Extract the [x, y] coordinate from the center of the cell holding the provided text.  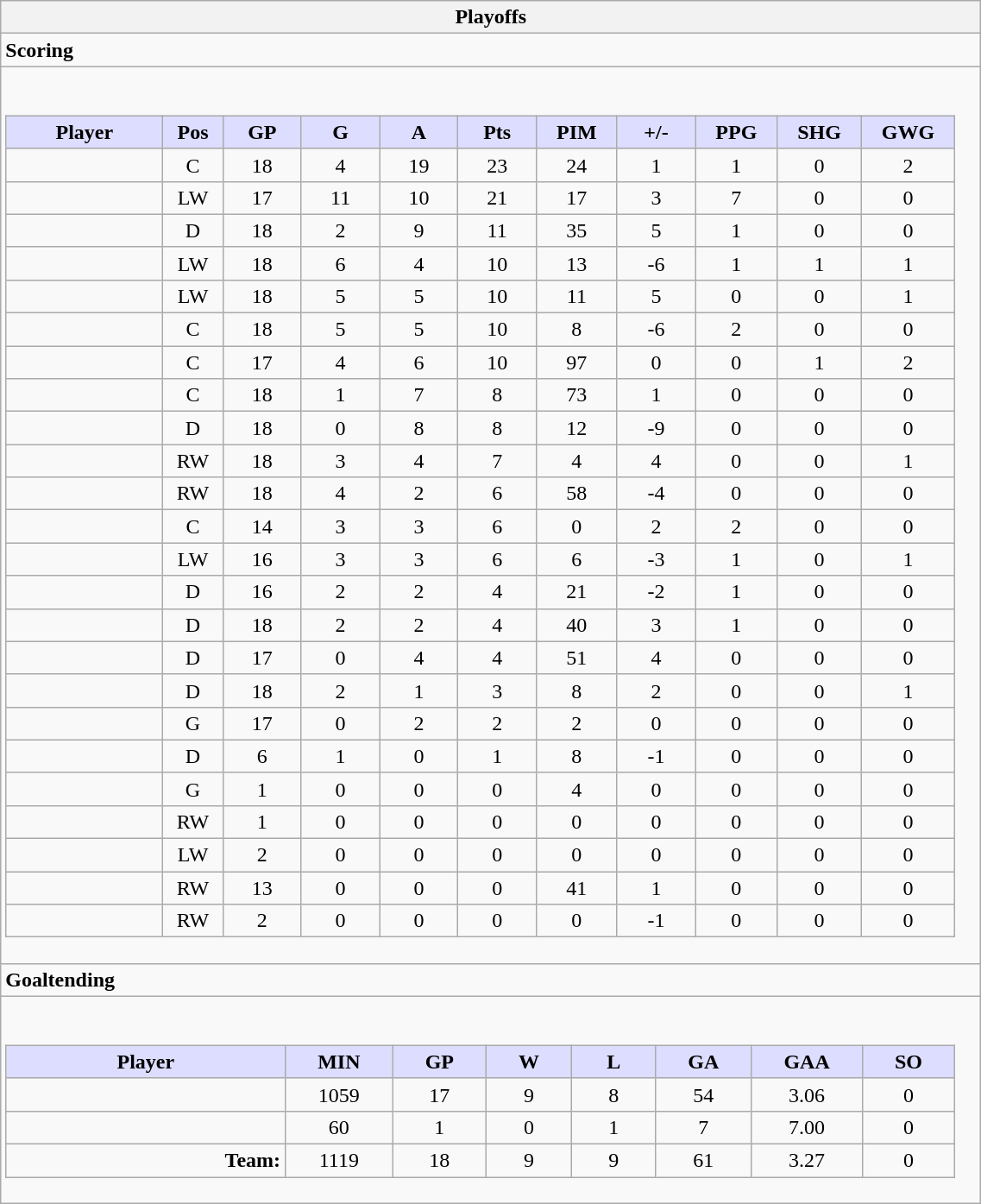
+/- [656, 132]
19 [419, 165]
3.06 [807, 1094]
GWG [908, 132]
PIM [577, 132]
Scoring [491, 50]
58 [577, 494]
GA [704, 1062]
Pos [193, 132]
51 [577, 658]
41 [577, 888]
24 [577, 165]
1059 [339, 1094]
GAA [807, 1062]
L [614, 1062]
Player MIN GP W L GA GAA SO 1059 17 9 8 54 3.06 0 60 1 0 1 7 7.00 0 Team: 1119 18 9 9 61 3.27 0 [491, 1100]
3.27 [807, 1161]
SO [908, 1062]
Goaltending [491, 980]
-9 [656, 428]
35 [577, 230]
W [530, 1062]
73 [577, 395]
60 [339, 1127]
A [419, 132]
Team: [146, 1161]
-4 [656, 494]
-2 [656, 592]
97 [577, 362]
1119 [339, 1161]
54 [704, 1094]
PPG [737, 132]
61 [704, 1161]
14 [262, 526]
Playoffs [491, 17]
Pts [497, 132]
MIN [339, 1062]
23 [497, 165]
40 [577, 625]
7.00 [807, 1127]
SHG [820, 132]
-3 [656, 559]
12 [577, 428]
